For the text-containing cell, return its midpoint in (X, Y) coordinate format. 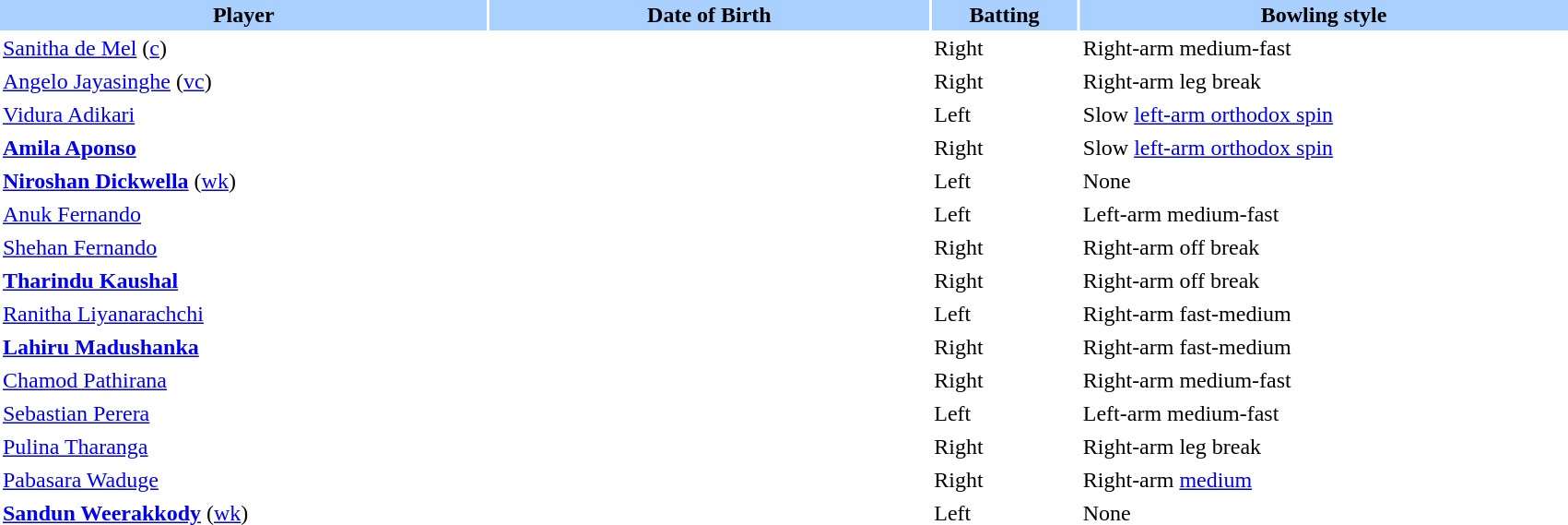
Vidura Adikari (243, 114)
Player (243, 15)
Anuk Fernando (243, 214)
None (1324, 181)
Tharindu Kaushal (243, 280)
Bowling style (1324, 15)
Date of Birth (710, 15)
Niroshan Dickwella (wk) (243, 181)
Sebastian Perera (243, 413)
Right-arm medium (1324, 480)
Pulina Tharanga (243, 447)
Shehan Fernando (243, 247)
Pabasara Waduge (243, 480)
Ranitha Liyanarachchi (243, 314)
Chamod Pathirana (243, 380)
Batting (1005, 15)
Amila Aponso (243, 148)
Sanitha de Mel (c) (243, 48)
Lahiru Madushanka (243, 347)
Angelo Jayasinghe (vc) (243, 81)
